Determine the (x, y) coordinate at the center of the cell enclosing the given text.  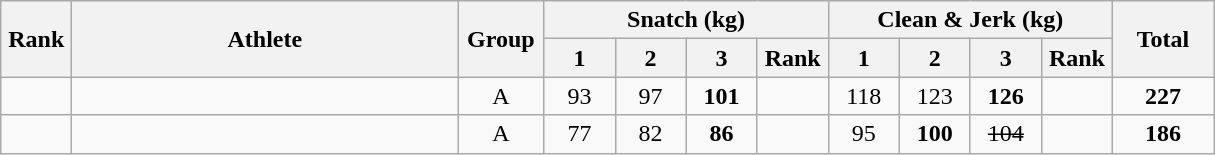
Snatch (kg) (686, 20)
Group (501, 39)
101 (722, 96)
186 (1162, 134)
82 (650, 134)
95 (864, 134)
100 (934, 134)
104 (1006, 134)
227 (1162, 96)
126 (1006, 96)
93 (580, 96)
123 (934, 96)
86 (722, 134)
Clean & Jerk (kg) (970, 20)
97 (650, 96)
Athlete (265, 39)
118 (864, 96)
77 (580, 134)
Total (1162, 39)
